Return the (x, y) coordinate for the center point of the cell that contains the specified text.  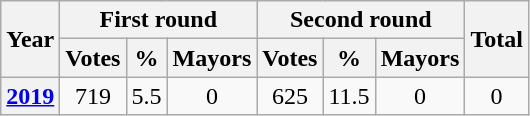
11.5 (349, 96)
First round (158, 20)
Year (30, 39)
Total (497, 39)
719 (93, 96)
625 (290, 96)
Second round (361, 20)
2019 (30, 96)
5.5 (146, 96)
